Determine the (X, Y) coordinate at the center of the cell enclosing the given text.  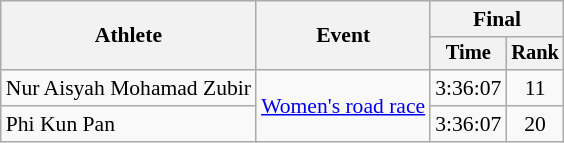
Event (343, 36)
Nur Aisyah Mohamad Zubir (128, 88)
Athlete (128, 36)
11 (535, 88)
Rank (535, 54)
Phi Kun Pan (128, 124)
Women's road race (343, 106)
Time (468, 54)
20 (535, 124)
Final (497, 19)
